Detect which cell encompasses the target text, then output its (x, y) center coordinate. 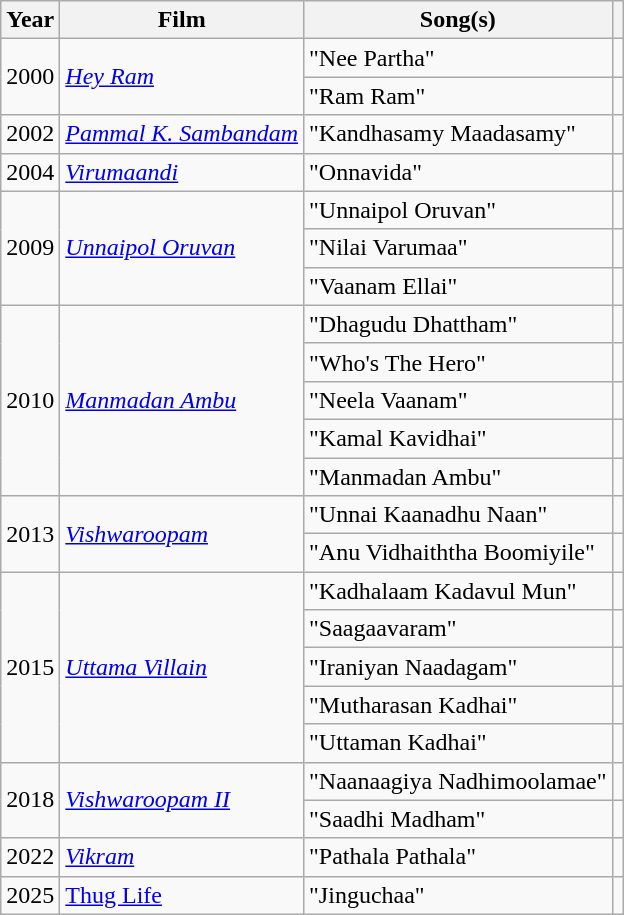
"Vaanam Ellai" (458, 286)
"Naanaagiya Nadhimoolamae" (458, 781)
"Iraniyan Naadagam" (458, 667)
"Who's The Hero" (458, 362)
"Unnai Kaanadhu Naan" (458, 515)
2015 (30, 667)
"Manmadan Ambu" (458, 477)
"Pathala Pathala" (458, 857)
"Dhagudu Dhattham" (458, 324)
Thug Life (182, 895)
2010 (30, 400)
Vishwaroopam II (182, 800)
"Nee Partha" (458, 58)
"Anu Vidhaiththa Boomiyile" (458, 553)
Manmadan Ambu (182, 400)
"Saagaavaram" (458, 629)
"Onnavida" (458, 172)
"Kadhalaam Kadavul Mun" (458, 591)
"Nilai Varumaa" (458, 248)
"Unnaipol Oruvan" (458, 210)
Virumaandi (182, 172)
Uttama Villain (182, 667)
2025 (30, 895)
Hey Ram (182, 77)
2009 (30, 248)
2018 (30, 800)
"Uttaman Kadhai" (458, 743)
Vishwaroopam (182, 534)
"Kandhasamy Maadasamy" (458, 134)
2022 (30, 857)
"Mutharasan Kadhai" (458, 705)
Pammal K. Sambandam (182, 134)
"Jinguchaa" (458, 895)
"Ram Ram" (458, 96)
Song(s) (458, 20)
2004 (30, 172)
"Saadhi Madham" (458, 819)
2000 (30, 77)
Unnaipol Oruvan (182, 248)
Film (182, 20)
"Neela Vaanam" (458, 400)
2002 (30, 134)
Vikram (182, 857)
2013 (30, 534)
"Kamal Kavidhai" (458, 438)
Year (30, 20)
